Scan for the cell matching the given text and deliver its [X, Y] coordinate at center. 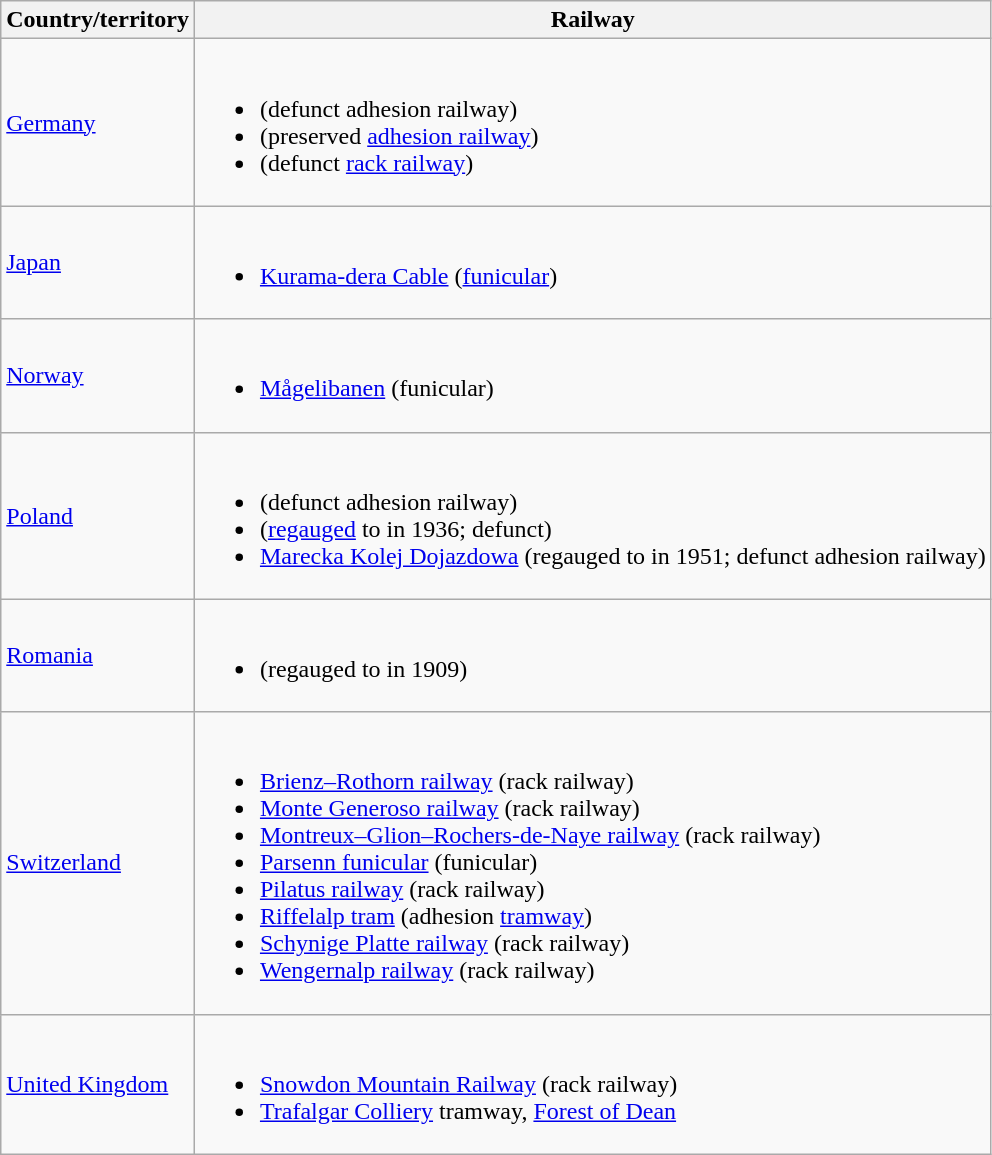
(defunct adhesion railway) (regauged to in 1936; defunct)Marecka Kolej Dojazdowa (regauged to in 1951; defunct adhesion railway) [592, 516]
Germany [98, 122]
Switzerland [98, 863]
Japan [98, 262]
Railway [592, 20]
Snowdon Mountain Railway (rack railway)Trafalgar Colliery tramway, Forest of Dean [592, 1084]
Romania [98, 656]
(regauged to in 1909) [592, 656]
Mågelibanen (funicular) [592, 376]
Country/territory [98, 20]
United Kingdom [98, 1084]
Kurama-dera Cable (funicular) [592, 262]
(defunct adhesion railway) (preserved adhesion railway) (defunct rack railway) [592, 122]
Norway [98, 376]
Poland [98, 516]
